Provide the [X, Y] coordinate of the cell's center where the given text is located.  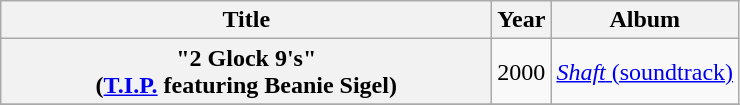
"2 Glock 9's"(T.I.P. featuring Beanie Sigel) [246, 72]
Year [522, 20]
2000 [522, 72]
Album [645, 20]
Title [246, 20]
Shaft (soundtrack) [645, 72]
